Pinpoint the cell where the given text exists, returning its (X, Y) midpoint coordinate. 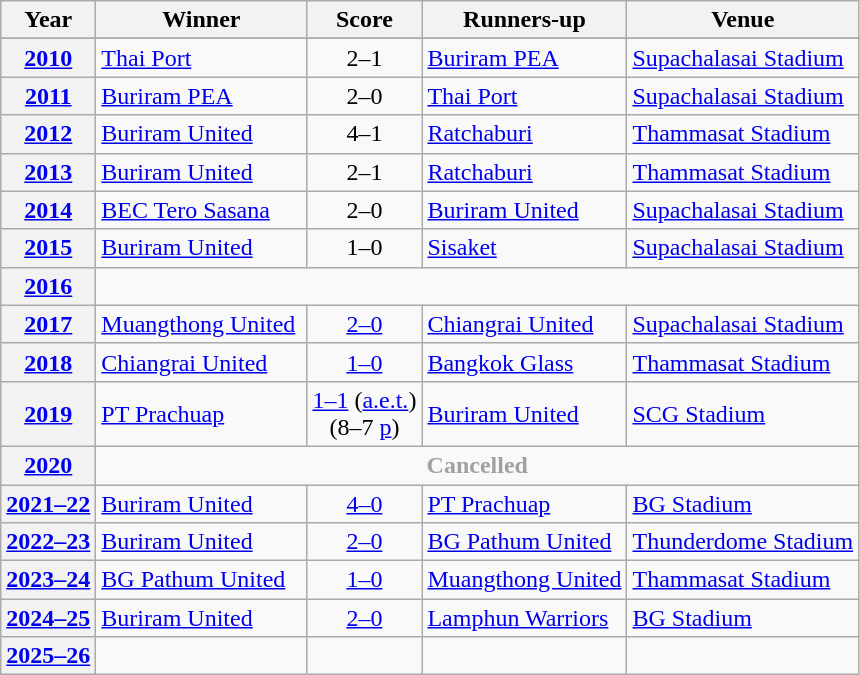
2023–24 (48, 580)
4–1 (364, 134)
2013 (48, 172)
2011 (48, 96)
Cancelled (478, 465)
2019 (48, 414)
2010 (48, 58)
2025–26 (48, 656)
Winner (202, 20)
2012 (48, 134)
2022–23 (48, 542)
2014 (48, 210)
Bangkok Glass (524, 362)
Score (364, 20)
Thunderdome Stadium (743, 542)
Venue (743, 20)
2015 (48, 248)
Sisaket (524, 248)
2021–22 (48, 503)
SCG Stadium (743, 414)
4–0 (364, 503)
2020 (48, 465)
2017 (48, 324)
1–1 (a.e.t.)(8–7 p) (364, 414)
Year (48, 20)
Runners-up (524, 20)
2016 (48, 286)
BEC Tero Sasana (202, 210)
2024–25 (48, 618)
2018 (48, 362)
Lamphun Warriors (524, 618)
